Return [X, Y] of the center of cell containing provided text 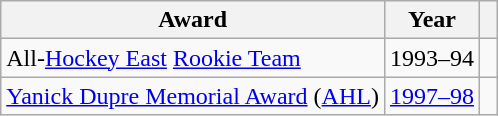
Yanick Dupre Memorial Award (AHL) [193, 96]
Award [193, 20]
1993–94 [432, 58]
1997–98 [432, 96]
All-Hockey East Rookie Team [193, 58]
Year [432, 20]
